Find where the given text appears and provide that cell's center as (X, Y) coordinate. 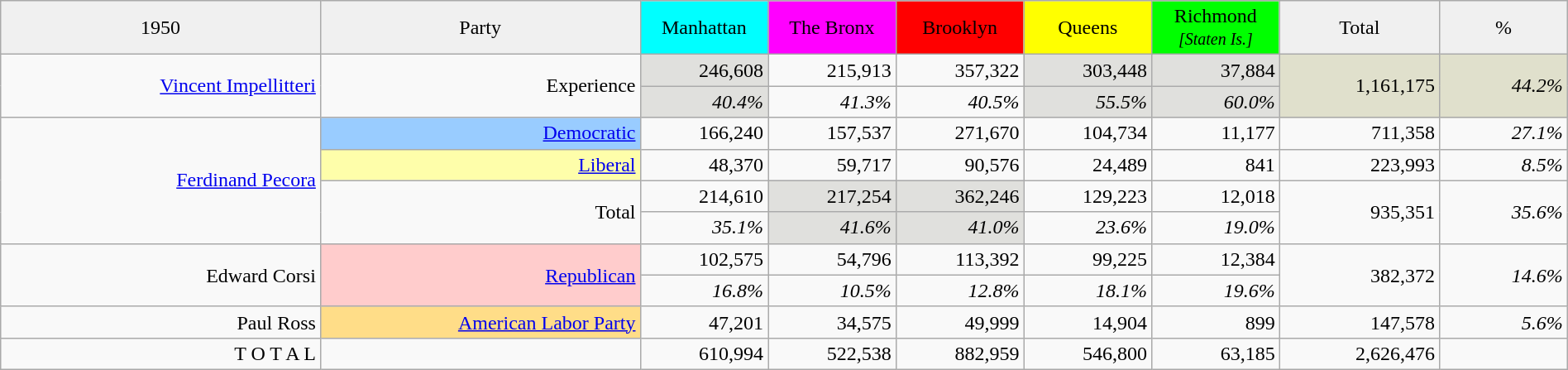
382,372 (1360, 275)
217,254 (832, 196)
Queens (1088, 28)
246,608 (705, 70)
19.6% (1216, 291)
Vincent Impellitteri (160, 86)
16.8% (705, 291)
215,913 (832, 70)
711,358 (1360, 133)
113,392 (959, 259)
63,185 (1216, 353)
44.2% (1503, 86)
American Labor Party (480, 322)
T O T A L (160, 353)
% (1503, 28)
35.1% (705, 228)
Brooklyn (959, 28)
Edward Corsi (160, 275)
41.3% (832, 102)
Liberal (480, 165)
214,610 (705, 196)
Republican (480, 275)
41.6% (832, 228)
12.8% (959, 291)
55.5% (1088, 102)
357,322 (959, 70)
14.6% (1503, 275)
41.0% (959, 228)
11,177 (1216, 133)
37,884 (1216, 70)
522,538 (832, 353)
49,999 (959, 322)
99,225 (1088, 259)
12,384 (1216, 259)
610,994 (705, 353)
59,717 (832, 165)
19.0% (1216, 228)
Party (480, 28)
104,734 (1088, 133)
1950 (160, 28)
8.5% (1503, 165)
223,993 (1360, 165)
90,576 (959, 165)
841 (1216, 165)
166,240 (705, 133)
362,246 (959, 196)
23.6% (1088, 228)
The Bronx (832, 28)
5.6% (1503, 322)
60.0% (1216, 102)
Democratic (480, 133)
147,578 (1360, 322)
303,448 (1088, 70)
47,201 (705, 322)
48,370 (705, 165)
14,904 (1088, 322)
35.6% (1503, 212)
1,161,175 (1360, 86)
271,670 (959, 133)
Richmond [Staten Is.] (1216, 28)
Experience (480, 86)
40.4% (705, 102)
157,537 (832, 133)
935,351 (1360, 212)
27.1% (1503, 133)
102,575 (705, 259)
10.5% (832, 291)
12,018 (1216, 196)
546,800 (1088, 353)
129,223 (1088, 196)
40.5% (959, 102)
34,575 (832, 322)
Ferdinand Pecora (160, 180)
Paul Ross (160, 322)
2,626,476 (1360, 353)
882,959 (959, 353)
899 (1216, 322)
18.1% (1088, 291)
54,796 (832, 259)
Manhattan (705, 28)
24,489 (1088, 165)
